Scan for the cell matching the given text and deliver its [X, Y] coordinate at center. 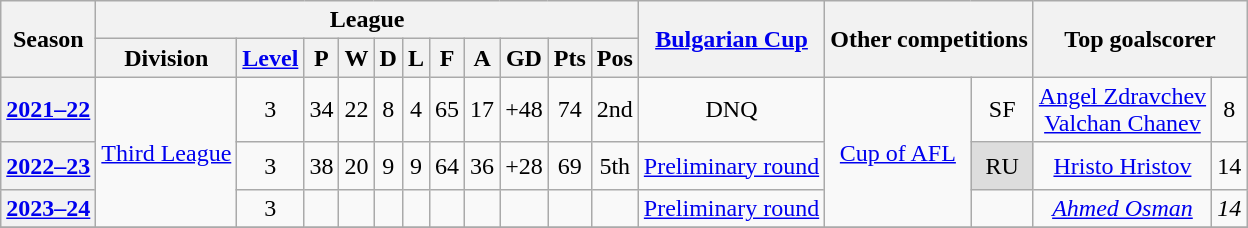
2nd [614, 110]
64 [446, 166]
DNQ [731, 110]
22 [356, 110]
Cup of AFL [898, 152]
+28 [524, 166]
W [356, 58]
Top goalscorer [1140, 39]
Bulgarian Cup [731, 39]
20 [356, 166]
Division [166, 58]
74 [570, 110]
69 [570, 166]
2021–22 [48, 110]
+48 [524, 110]
Angel Zdravchev Valchan Chanev [1122, 110]
GD [524, 58]
Pos [614, 58]
Third League [166, 152]
2023–24 [48, 209]
Hristo Hristov [1122, 166]
SF [1002, 110]
P [322, 58]
5th [614, 166]
34 [322, 110]
Pts [570, 58]
65 [446, 110]
Ahmed Osman [1122, 209]
Other competitions [930, 39]
F [446, 58]
RU [1002, 166]
L [416, 58]
Level [270, 58]
League [368, 20]
Season [48, 39]
4 [416, 110]
36 [482, 166]
A [482, 58]
38 [322, 166]
D [388, 58]
2022–23 [48, 166]
17 [482, 110]
